Pinpoint the cell where the given text exists, returning its [x, y] midpoint coordinate. 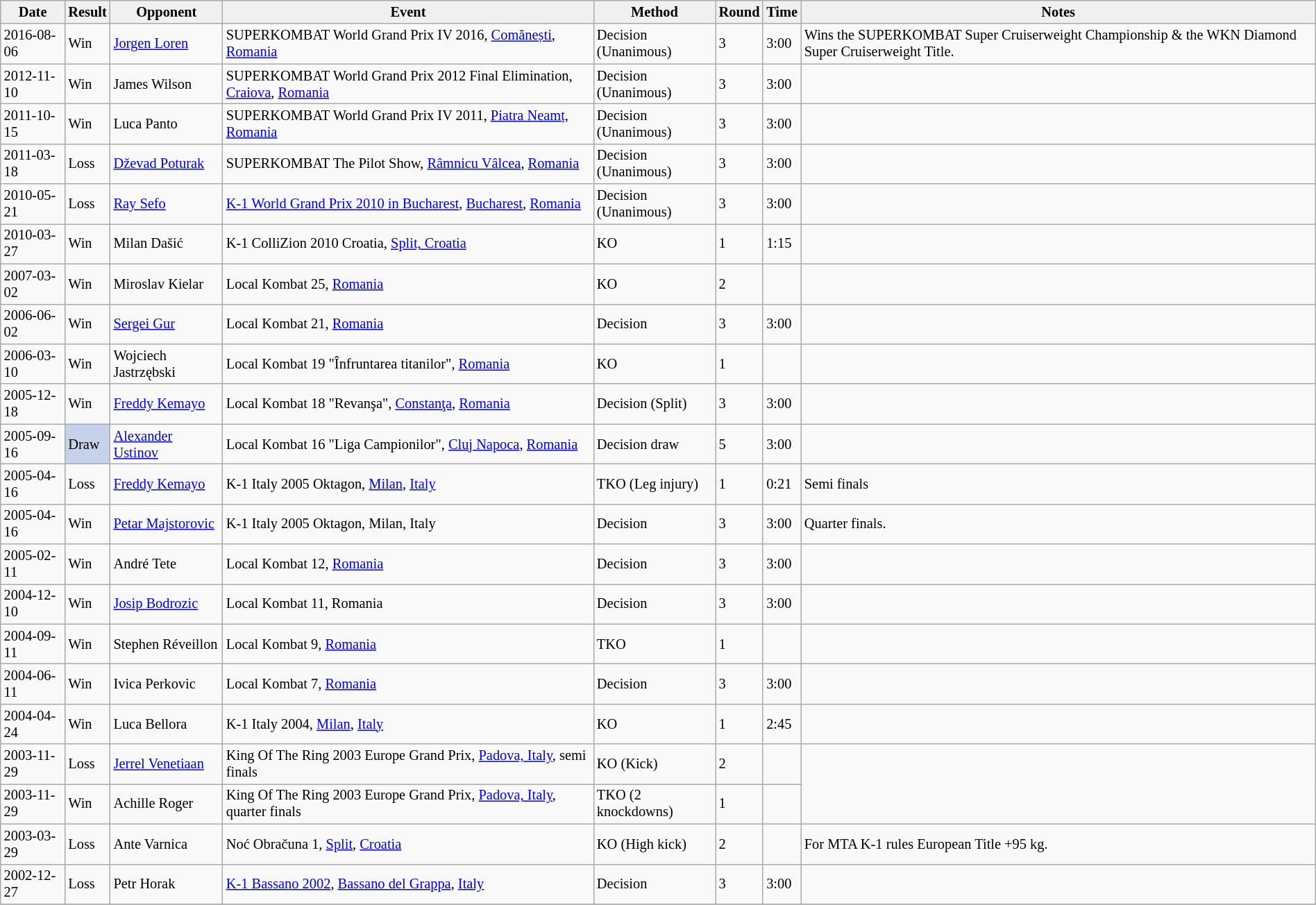
Local Kombat 21, Romania [408, 324]
SUPERKOMBAT World Grand Prix 2012 Final Elimination, Craiova, Romania [408, 84]
Luca Panto [167, 124]
Wojciech Jastrzębski [167, 364]
Milan Dašić [167, 244]
2004-09-11 [33, 644]
André Tete [167, 564]
2011-10-15 [33, 124]
2004-12-10 [33, 604]
TKO (2 knockdowns) [655, 804]
2006-06-02 [33, 324]
Achille Roger [167, 804]
Dževad Poturak [167, 164]
Local Kombat 25, Romania [408, 284]
SUPERKOMBAT World Grand Prix IV 2016, Comănești, Romania [408, 44]
2004-06-11 [33, 684]
Quarter finals. [1058, 524]
Josip Bodrozic [167, 604]
K-1 Italy 2004, Milan, Italy [408, 725]
TKO (Leg injury) [655, 484]
Ray Sefo [167, 204]
2002-12-27 [33, 884]
Jerrel Venetiaan [167, 764]
Semi finals [1058, 484]
2006-03-10 [33, 364]
2003-03-29 [33, 845]
Jorgen Loren [167, 44]
Decision (Split) [655, 404]
Date [33, 12]
Petr Horak [167, 884]
For MTA K-1 rules European Title +95 kg. [1058, 845]
0:21 [782, 484]
Ivica Perkovic [167, 684]
Stephen Réveillon [167, 644]
2:45 [782, 725]
Petar Majstorovic [167, 524]
SUPERKOMBAT World Grand Prix IV 2011, Piatra Neamț, Romania [408, 124]
Result [87, 12]
K-1 Bassano 2002, Bassano del Grappa, Italy [408, 884]
Sergei Gur [167, 324]
5 [740, 444]
Method [655, 12]
2007-03-02 [33, 284]
Local Kombat 19 "Înfruntarea titanilor", Romania [408, 364]
Miroslav Kielar [167, 284]
Wins the SUPERKOMBAT Super Cruiserweight Championship & the WKN Diamond Super Cruiserweight Title. [1058, 44]
Event [408, 12]
King Of The Ring 2003 Europe Grand Prix, Padova, Italy, quarter finals [408, 804]
Local Kombat 12, Romania [408, 564]
KO (High kick) [655, 845]
2005-09-16 [33, 444]
2010-05-21 [33, 204]
TKO [655, 644]
2004-04-24 [33, 725]
Local Kombat 18 "Revanşa", Constanţa, Romania [408, 404]
SUPERKOMBAT The Pilot Show, Râmnicu Vâlcea, Romania [408, 164]
2016-08-06 [33, 44]
Local Kombat 16 "Liga Campionilor", Cluj Napoca, Romania [408, 444]
K-1 ColliZion 2010 Croatia, Split, Croatia [408, 244]
Ante Varnica [167, 845]
Notes [1058, 12]
K-1 World Grand Prix 2010 in Bucharest, Bucharest, Romania [408, 204]
King Of The Ring 2003 Europe Grand Prix, Padova, Italy, semi finals [408, 764]
2012-11-10 [33, 84]
Time [782, 12]
Alexander Ustinov [167, 444]
Local Kombat 7, Romania [408, 684]
Local Kombat 9, Romania [408, 644]
Decision draw [655, 444]
1:15 [782, 244]
Luca Bellora [167, 725]
James Wilson [167, 84]
2005-12-18 [33, 404]
Opponent [167, 12]
Draw [87, 444]
KO (Kick) [655, 764]
Local Kombat 11, Romania [408, 604]
Noć Obračuna 1, Split, Croatia [408, 845]
2005-02-11 [33, 564]
2010-03-27 [33, 244]
Round [740, 12]
2011-03-18 [33, 164]
